Locate the cell with the specified text and output its (x, y) center coordinate. 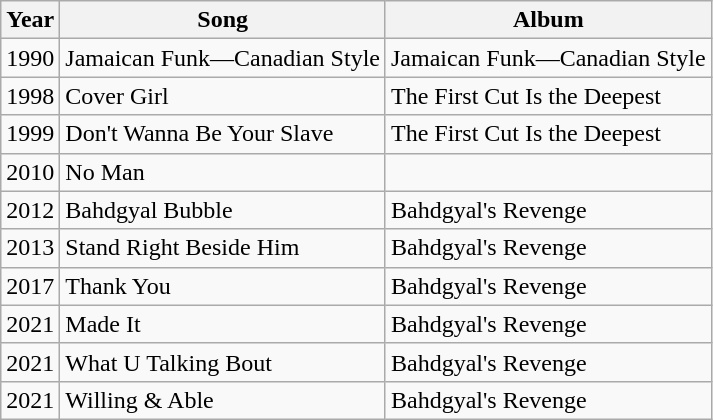
What U Talking Bout (223, 362)
Don't Wanna Be Your Slave (223, 134)
Bahdgyal Bubble (223, 210)
Cover Girl (223, 96)
Year (30, 20)
Willing & Able (223, 400)
Album (548, 20)
2017 (30, 286)
Stand Right Beside Him (223, 248)
2013 (30, 248)
1999 (30, 134)
2010 (30, 172)
2012 (30, 210)
Song (223, 20)
No Man (223, 172)
Made It (223, 324)
1990 (30, 58)
Thank You (223, 286)
1998 (30, 96)
